Find where the given text appears and provide that cell's center as [x, y] coordinate. 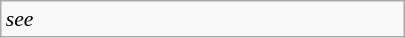
see [203, 19]
